Pinpoint the cell where the given text exists, returning its [x, y] midpoint coordinate. 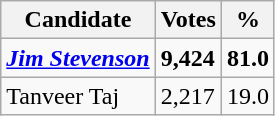
Candidate [78, 20]
81.0 [248, 58]
Tanveer Taj [78, 96]
9,424 [188, 58]
2,217 [188, 96]
19.0 [248, 96]
Jim Stevenson [78, 58]
Votes [188, 20]
% [248, 20]
